Determine the [x, y] coordinate at the center of the cell enclosing the given text.  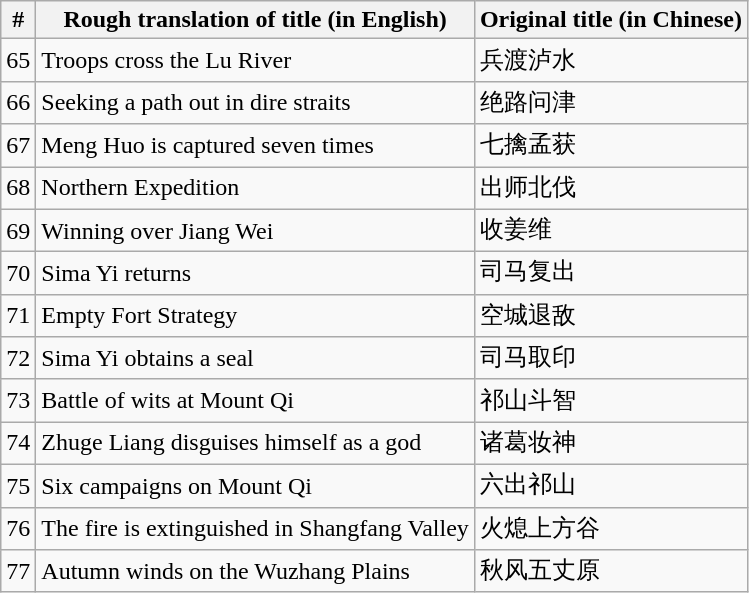
Autumn winds on the Wuzhang Plains [256, 572]
Sima Yi returns [256, 274]
Original title (in Chinese) [610, 20]
祁山斗智 [610, 400]
Sima Yi obtains a seal [256, 358]
Rough translation of title (in English) [256, 20]
Winning over Jiang Wei [256, 230]
绝路问津 [610, 102]
六出祁山 [610, 486]
65 [18, 60]
73 [18, 400]
68 [18, 188]
67 [18, 146]
76 [18, 528]
司马取印 [610, 358]
兵渡泸水 [610, 60]
诸葛妆神 [610, 444]
Troops cross the Lu River [256, 60]
Battle of wits at Mount Qi [256, 400]
72 [18, 358]
Northern Expedition [256, 188]
The fire is extinguished in Shangfang Valley [256, 528]
69 [18, 230]
Meng Huo is captured seven times [256, 146]
75 [18, 486]
# [18, 20]
Six campaigns on Mount Qi [256, 486]
出师北伐 [610, 188]
Empty Fort Strategy [256, 316]
收姜维 [610, 230]
司马复出 [610, 274]
火熄上方谷 [610, 528]
71 [18, 316]
七擒孟获 [610, 146]
74 [18, 444]
Seeking a path out in dire straits [256, 102]
66 [18, 102]
Zhuge Liang disguises himself as a god [256, 444]
70 [18, 274]
77 [18, 572]
秋风五丈原 [610, 572]
空城退敌 [610, 316]
